Identify which cell holds the provided text, then report its (x, y) central coordinate. 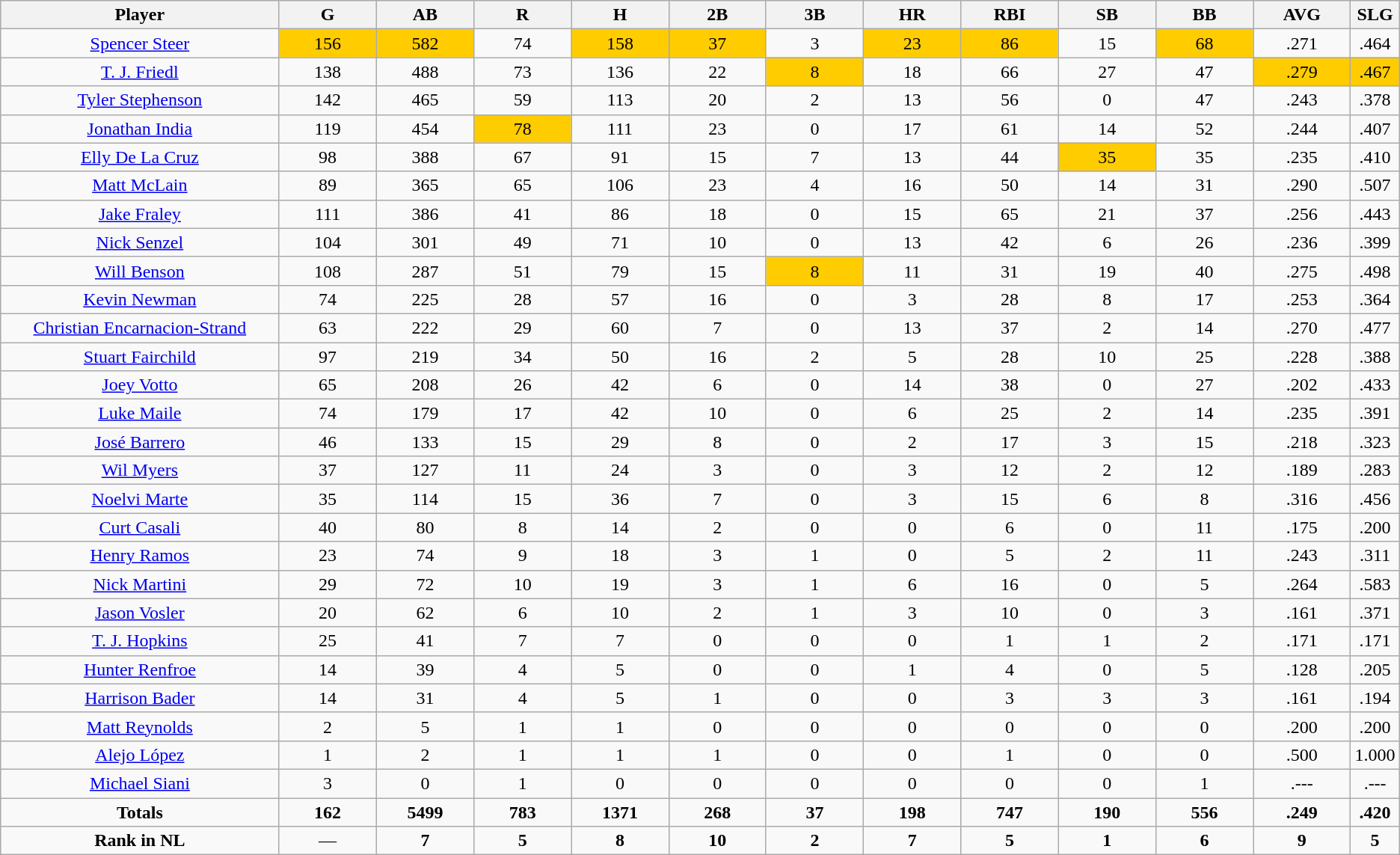
97 (328, 357)
556 (1204, 812)
Stuart Fairchild (140, 357)
133 (425, 442)
36 (620, 499)
.290 (1302, 186)
.477 (1375, 328)
.371 (1375, 613)
454 (425, 129)
.433 (1375, 385)
Elly De La Cruz (140, 157)
747 (1010, 812)
.498 (1375, 271)
Spencer Steer (140, 43)
108 (328, 271)
.323 (1375, 442)
.249 (1302, 812)
39 (425, 669)
73 (523, 72)
.410 (1375, 157)
Jonathan India (140, 129)
71 (620, 242)
79 (620, 271)
.270 (1302, 328)
.507 (1375, 186)
R (523, 15)
44 (1010, 157)
AVG (1302, 15)
Totals (140, 812)
38 (1010, 385)
80 (425, 527)
127 (425, 471)
SLG (1375, 15)
63 (328, 328)
.456 (1375, 499)
.275 (1302, 271)
RBI (1010, 15)
3B (814, 15)
Henry Ramos (140, 556)
46 (328, 442)
56 (1010, 100)
Jason Vosler (140, 613)
268 (717, 812)
.271 (1302, 43)
60 (620, 328)
Player (140, 15)
.218 (1302, 442)
89 (328, 186)
.244 (1302, 129)
.228 (1302, 357)
Joey Votto (140, 385)
119 (328, 129)
72 (425, 584)
.464 (1375, 43)
.399 (1375, 242)
.236 (1302, 242)
.388 (1375, 357)
AB (425, 15)
113 (620, 100)
219 (425, 357)
61 (1010, 129)
488 (425, 72)
208 (425, 385)
T. J. Friedl (140, 72)
287 (425, 271)
179 (425, 414)
Curt Casali (140, 527)
34 (523, 357)
Will Benson (140, 271)
.194 (1375, 698)
Hunter Renfroe (140, 669)
2B (717, 15)
.279 (1302, 72)
HR (912, 15)
225 (425, 299)
.407 (1375, 129)
Christian Encarnacion-Strand (140, 328)
— (328, 841)
62 (425, 613)
98 (328, 157)
1.000 (1375, 755)
158 (620, 43)
Jake Fraley (140, 214)
198 (912, 812)
301 (425, 242)
386 (425, 214)
Matt Reynolds (140, 726)
.205 (1375, 669)
.264 (1302, 584)
José Barrero (140, 442)
.378 (1375, 100)
.420 (1375, 812)
106 (620, 186)
5499 (425, 812)
.467 (1375, 72)
Nick Senzel (140, 242)
Luke Maile (140, 414)
67 (523, 157)
465 (425, 100)
190 (1107, 812)
1371 (620, 812)
Kevin Newman (140, 299)
783 (523, 812)
Nick Martini (140, 584)
78 (523, 129)
91 (620, 157)
24 (620, 471)
Matt McLain (140, 186)
.583 (1375, 584)
68 (1204, 43)
.128 (1302, 669)
Harrison Bader (140, 698)
Tyler Stephenson (140, 100)
114 (425, 499)
.443 (1375, 214)
365 (425, 186)
52 (1204, 129)
T. J. Hopkins (140, 641)
.364 (1375, 299)
Noelvi Marte (140, 499)
22 (717, 72)
582 (425, 43)
138 (328, 72)
51 (523, 271)
.500 (1302, 755)
162 (328, 812)
G (328, 15)
BB (1204, 15)
.283 (1375, 471)
Rank in NL (140, 841)
388 (425, 157)
Michael Siani (140, 783)
.311 (1375, 556)
.391 (1375, 414)
104 (328, 242)
.189 (1302, 471)
Alejo López (140, 755)
57 (620, 299)
.253 (1302, 299)
Wil Myers (140, 471)
59 (523, 100)
H (620, 15)
.256 (1302, 214)
142 (328, 100)
SB (1107, 15)
21 (1107, 214)
156 (328, 43)
66 (1010, 72)
.202 (1302, 385)
222 (425, 328)
.175 (1302, 527)
.316 (1302, 499)
136 (620, 72)
49 (523, 242)
